Provide the (X, Y) coordinate of the cell's center where the given text is located.  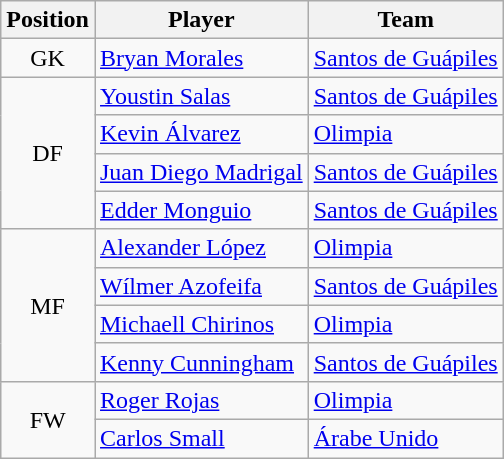
Team (406, 20)
FW (48, 419)
Kenny Cunningham (201, 362)
Kevin Álvarez (201, 134)
MF (48, 305)
Bryan Morales (201, 58)
Edder Monguio (201, 210)
Position (48, 20)
DF (48, 153)
Carlos Small (201, 438)
Youstin Salas (201, 96)
Juan Diego Madrigal (201, 172)
Árabe Unido (406, 438)
Wílmer Azofeifa (201, 286)
GK (48, 58)
Roger Rojas (201, 400)
Player (201, 20)
Michaell Chirinos (201, 324)
Alexander López (201, 248)
